For the text-containing cell, return its midpoint in (X, Y) coordinate format. 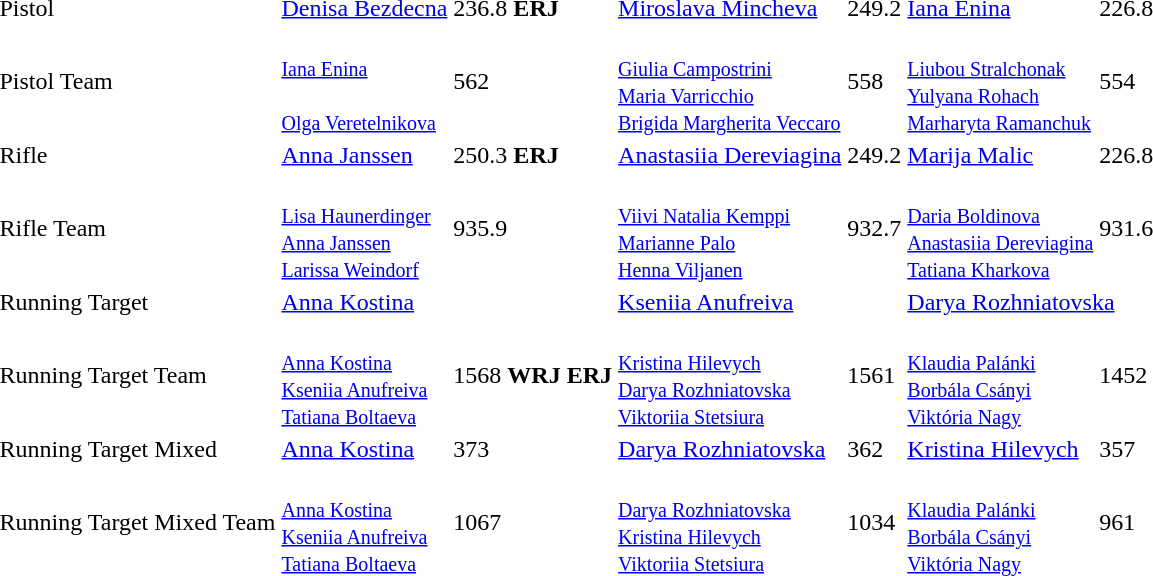
Kristina HilevychDarya RozhniatovskaViktoriia Stetsiura (730, 376)
Giulia CampostriniMaria VarricchioBrigida Margherita Veccaro (730, 82)
Klaudia PalánkiBorbála CsányiViktória Nagy (1000, 376)
Anna KostinaKseniia AnufreivaTatiana Boltaeva (364, 376)
249.2 (874, 155)
Anna Janssen (364, 155)
Iana EninaOlga Veretelnikova (364, 82)
Marija Malic (1000, 155)
1568 WRJ ERJ (533, 376)
Kristina Hilevych (1000, 449)
Darya Rozhniatovska (730, 449)
Daria BoldinovaAnastasiia DereviaginaTatiana Kharkova (1000, 228)
1561 (874, 376)
932.7 (874, 228)
Liubou StralchonakYulyana RohachMarharyta Ramanchuk (1000, 82)
Kseniia Anufreiva (760, 302)
250.3 ERJ (533, 155)
Viivi Natalia KemppiMarianne PaloHenna Viljanen (730, 228)
362 (874, 449)
562 (533, 82)
Anastasiia Dereviagina (730, 155)
373 (533, 449)
558 (874, 82)
935.9 (533, 228)
Lisa HaunerdingerAnna JanssenLarissa Weindorf (364, 228)
